From the cell containing the given text, extract its center point as (x, y) coordinate. 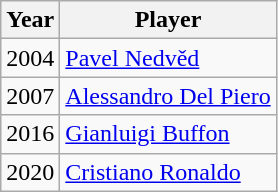
Gianluigi Buffon (168, 134)
2016 (30, 134)
Alessandro Del Piero (168, 96)
2004 (30, 58)
Cristiano Ronaldo (168, 172)
Pavel Nedvěd (168, 58)
Player (168, 20)
Year (30, 20)
2007 (30, 96)
2020 (30, 172)
